Capture the cell that displays the provided text and extract its (X, Y) central coordinate. 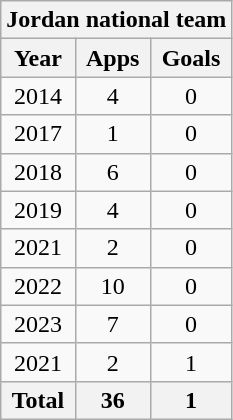
2019 (38, 210)
Apps (112, 58)
Goals (191, 58)
7 (112, 324)
10 (112, 286)
2017 (38, 134)
Total (38, 400)
Jordan national team (116, 20)
6 (112, 172)
2023 (38, 324)
36 (112, 400)
2014 (38, 96)
Year (38, 58)
2018 (38, 172)
2022 (38, 286)
